Scan for the cell matching the given text and deliver its (x, y) coordinate at center. 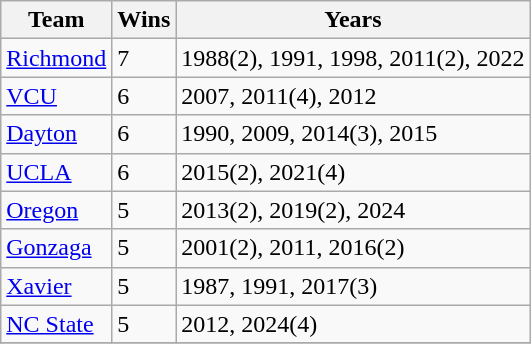
2012, 2024(4) (353, 324)
1990, 2009, 2014(3), 2015 (353, 134)
Richmond (56, 58)
Gonzaga (56, 248)
1988(2), 1991, 1998, 2011(2), 2022 (353, 58)
NC State (56, 324)
2015(2), 2021(4) (353, 172)
7 (144, 58)
VCU (56, 96)
1987, 1991, 2017(3) (353, 286)
UCLA (56, 172)
Team (56, 20)
Oregon (56, 210)
Dayton (56, 134)
2001(2), 2011, 2016(2) (353, 248)
Wins (144, 20)
Years (353, 20)
Xavier (56, 286)
2007, 2011(4), 2012 (353, 96)
2013(2), 2019(2), 2024 (353, 210)
